Scan for the cell matching the given text and deliver its [X, Y] coordinate at center. 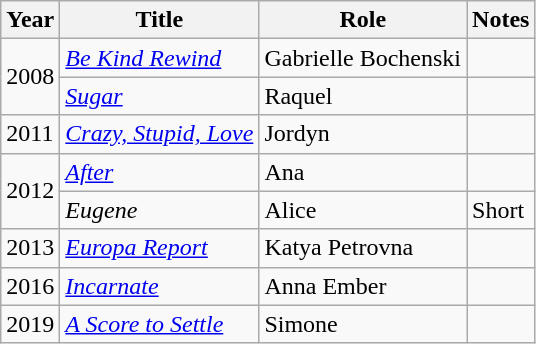
Ana [363, 172]
Crazy, Stupid, Love [160, 134]
Eugene [160, 210]
Alice [363, 210]
Simone [363, 324]
A Score to Settle [160, 324]
2013 [30, 248]
Notes [501, 20]
Gabrielle Bochenski [363, 58]
2016 [30, 286]
2019 [30, 324]
Short [501, 210]
2008 [30, 77]
Incarnate [160, 286]
Year [30, 20]
2011 [30, 134]
Be Kind Rewind [160, 58]
Europa Report [160, 248]
Title [160, 20]
After [160, 172]
2012 [30, 191]
Sugar [160, 96]
Katya Petrovna [363, 248]
Role [363, 20]
Raquel [363, 96]
Jordyn [363, 134]
Anna Ember [363, 286]
